Search for the cell housing the specified text and yield its [x, y] center coordinate. 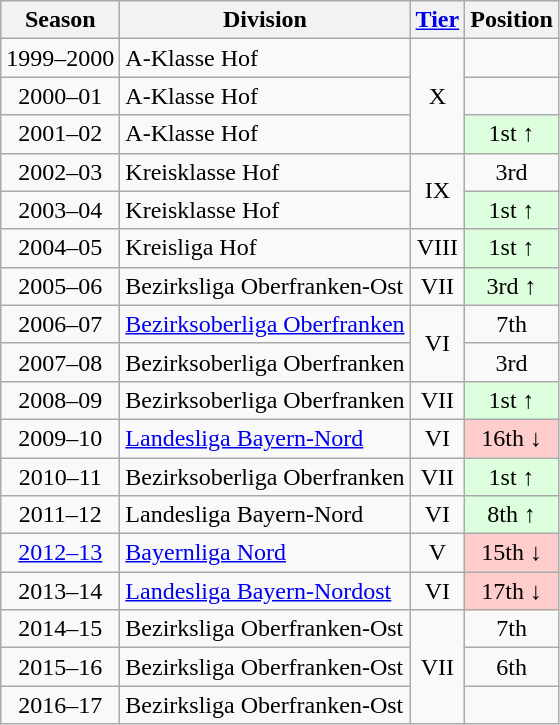
17th ↓ [512, 591]
X [438, 96]
V [438, 553]
VIII [438, 248]
2000–01 [60, 96]
2011–12 [60, 515]
6th [512, 667]
2012–13 [60, 553]
2014–15 [60, 629]
Division [265, 20]
IX [438, 191]
16th ↓ [512, 438]
2008–09 [60, 400]
2007–08 [60, 362]
Tier [438, 20]
15th ↓ [512, 553]
Position [512, 20]
2009–10 [60, 438]
Kreisliga Hof [265, 248]
2003–04 [60, 210]
2016–17 [60, 705]
2001–02 [60, 134]
Season [60, 20]
2015–16 [60, 667]
2002–03 [60, 172]
2005–06 [60, 286]
1999–2000 [60, 58]
2006–07 [60, 324]
Landesliga Bayern-Nordost [265, 591]
2010–11 [60, 477]
3rd ↑ [512, 286]
Bayernliga Nord [265, 553]
2004–05 [60, 248]
8th ↑ [512, 515]
2013–14 [60, 591]
